For the text-containing cell, return its midpoint in (x, y) coordinate format. 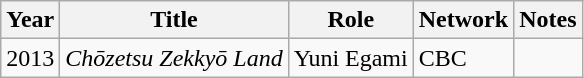
Role (350, 20)
Title (174, 20)
CBC (463, 58)
Network (463, 20)
Yuni Egami (350, 58)
Chōzetsu Zekkyō Land (174, 58)
Notes (548, 20)
Year (30, 20)
2013 (30, 58)
